Find where the given text appears and provide that cell's center as [X, Y] coordinate. 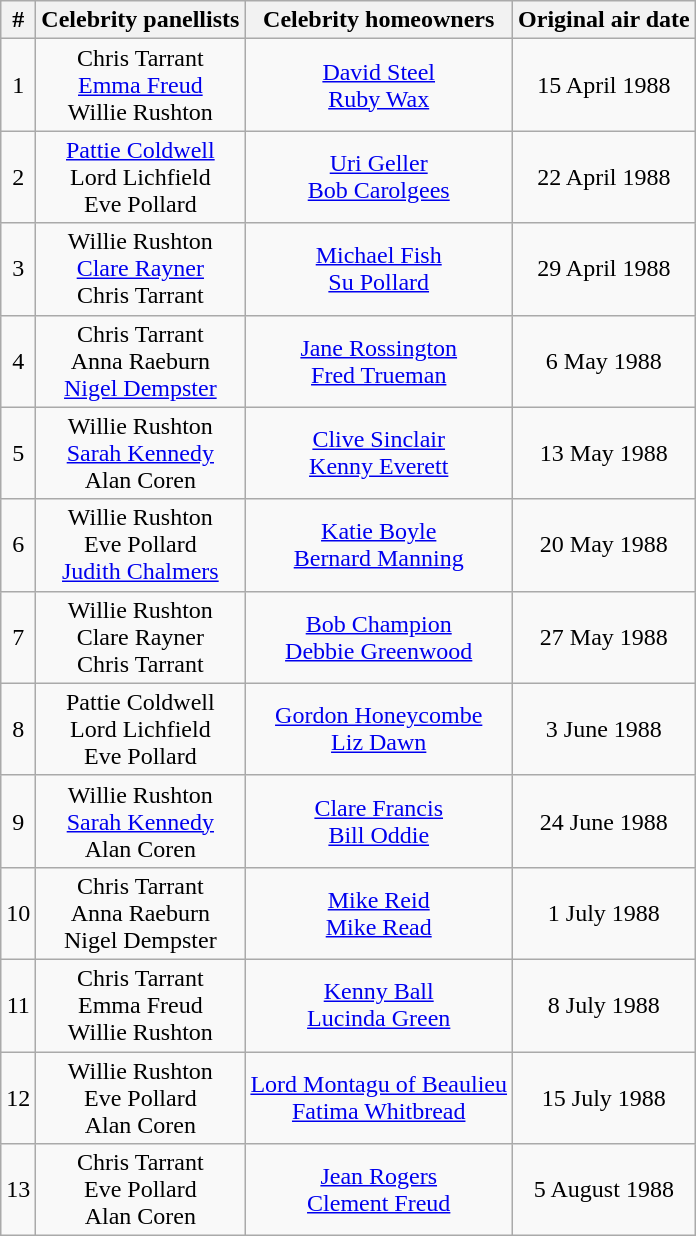
2 [18, 177]
Michael FishSu Pollard [379, 269]
Original air date [604, 20]
Lord Montagu of BeaulieuFatima Whitbread [379, 1098]
29 April 1988 [604, 269]
1 July 1988 [604, 913]
22 April 1988 [604, 177]
9 [18, 821]
Jane RossingtonFred Trueman [379, 361]
Willie RushtonEve PollardAlan Coren [140, 1098]
Clare FrancisBill Oddie [379, 821]
Celebrity panellists [140, 20]
6 [18, 545]
3 [18, 269]
# [18, 20]
1 [18, 85]
15 April 1988 [604, 85]
Celebrity homeowners [379, 20]
Gordon HoneycombeLiz Dawn [379, 729]
Mike ReidMike Read [379, 913]
3 June 1988 [604, 729]
24 June 1988 [604, 821]
15 July 1988 [604, 1098]
27 May 1988 [604, 637]
5 [18, 453]
Kenny BallLucinda Green [379, 1005]
Katie BoyleBernard Manning [379, 545]
20 May 1988 [604, 545]
Willie RushtonEve PollardJudith Chalmers [140, 545]
13 May 1988 [604, 453]
Uri GellerBob Carolgees [379, 177]
David SteelRuby Wax [379, 85]
8 July 1988 [604, 1005]
11 [18, 1005]
5 August 1988 [604, 1190]
10 [18, 913]
Bob ChampionDebbie Greenwood [379, 637]
Chris Tarrant Eve Pollard Alan Coren [140, 1190]
4 [18, 361]
Jean RogersClement Freud [379, 1190]
12 [18, 1098]
6 May 1988 [604, 361]
7 [18, 637]
Clive SinclairKenny Everett [379, 453]
13 [18, 1190]
8 [18, 729]
